Return (X, Y) of the center of cell containing provided text 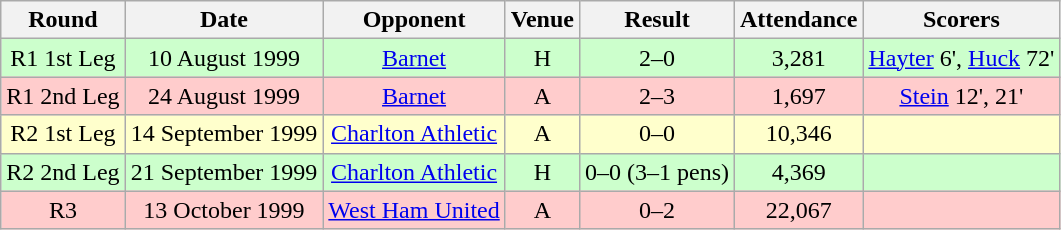
Scorers (962, 20)
R1 2nd Leg (63, 96)
R1 1st Leg (63, 58)
0–2 (656, 210)
3,281 (799, 58)
Round (63, 20)
24 August 1999 (224, 96)
1,697 (799, 96)
West Ham United (414, 210)
21 September 1999 (224, 172)
Stein 12', 21' (962, 96)
Date (224, 20)
Hayter 6', Huck 72' (962, 58)
10 August 1999 (224, 58)
4,369 (799, 172)
10,346 (799, 134)
Result (656, 20)
22,067 (799, 210)
Venue (542, 20)
2–0 (656, 58)
Opponent (414, 20)
13 October 1999 (224, 210)
0–0 (3–1 pens) (656, 172)
R3 (63, 210)
2–3 (656, 96)
R2 1st Leg (63, 134)
14 September 1999 (224, 134)
0–0 (656, 134)
R2 2nd Leg (63, 172)
Attendance (799, 20)
